Extract the [X, Y] coordinate from the center of the cell holding the provided text.  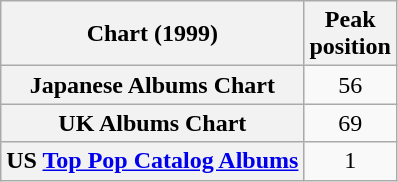
Peakposition [350, 34]
1 [350, 161]
Chart (1999) [152, 34]
UK Albums Chart [152, 123]
US Top Pop Catalog Albums [152, 161]
Japanese Albums Chart [152, 85]
69 [350, 123]
56 [350, 85]
